Determine the [x, y] coordinate at the center of the cell enclosing the given text.  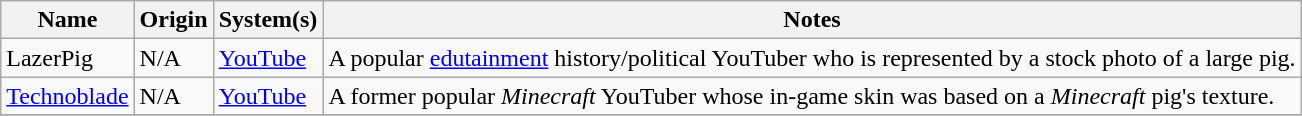
LazerPig [68, 58]
Origin [174, 20]
Notes [812, 20]
System(s) [268, 20]
Name [68, 20]
Technoblade [68, 96]
A former popular Minecraft YouTuber whose in-game skin was based on a Minecraft pig's texture. [812, 96]
A popular edutainment history/political YouTuber who is represented by a stock photo of a large pig. [812, 58]
